Detect which cell encompasses the target text, then output its [x, y] center coordinate. 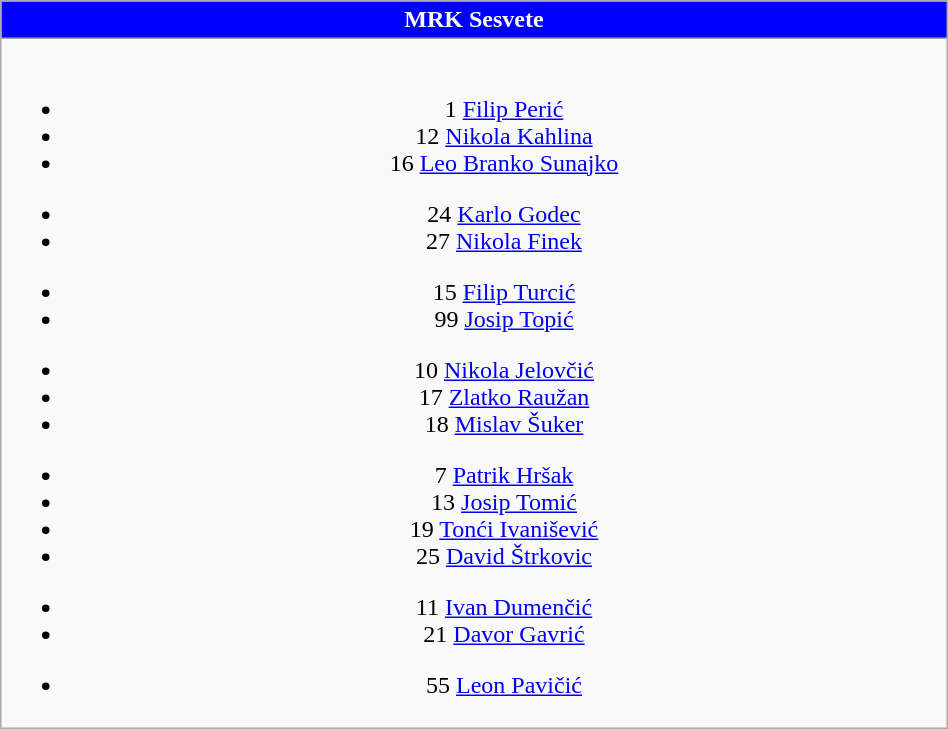
MRK Sesvete [474, 20]
